Determine the (X, Y) coordinate at the center of the cell enclosing the given text.  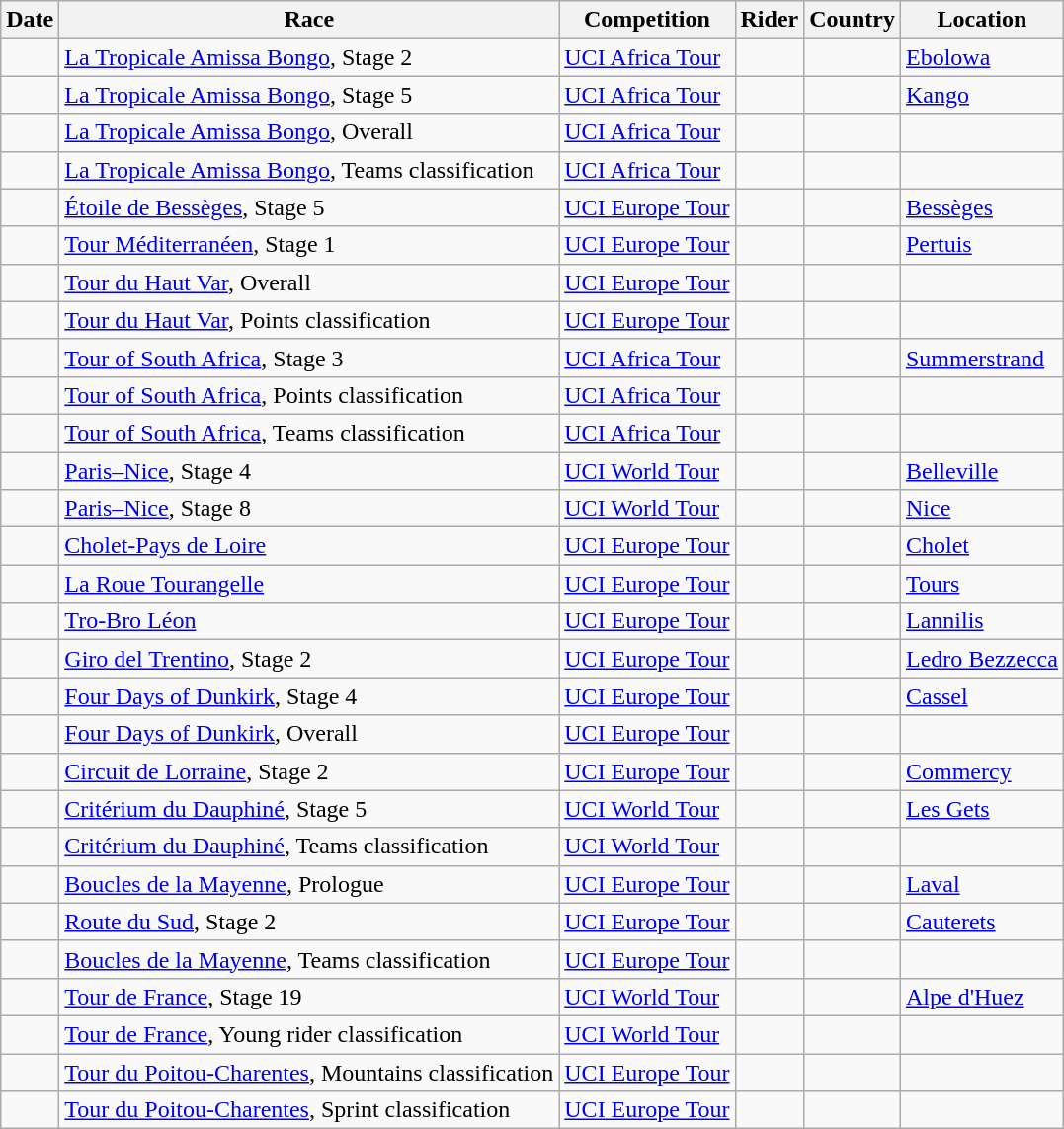
Tour du Poitou-Charentes, Sprint classification (309, 1110)
La Tropicale Amissa Bongo, Teams classification (309, 170)
Tour du Haut Var, Points classification (309, 320)
Belleville (982, 471)
Date (30, 20)
Critérium du Dauphiné, Stage 5 (309, 809)
Giro del Trentino, Stage 2 (309, 659)
Ledro Bezzecca (982, 659)
Alpe d'Huez (982, 997)
Lannilis (982, 621)
Cassel (982, 696)
Critérium du Dauphiné, Teams classification (309, 847)
Route du Sud, Stage 2 (309, 922)
Commercy (982, 771)
Tour Méditerranéen, Stage 1 (309, 245)
Cholet-Pays de Loire (309, 546)
Rider (770, 20)
Race (309, 20)
Tro-Bro Léon (309, 621)
La Tropicale Amissa Bongo, Stage 5 (309, 95)
Tour of South Africa, Teams classification (309, 433)
Country (853, 20)
Ebolowa (982, 57)
Tour de France, Young rider classification (309, 1034)
Four Days of Dunkirk, Overall (309, 734)
Tour du Haut Var, Overall (309, 282)
Four Days of Dunkirk, Stage 4 (309, 696)
Tours (982, 584)
Tour du Poitou-Charentes, Mountains classification (309, 1072)
Pertuis (982, 245)
Location (982, 20)
Boucles de la Mayenne, Teams classification (309, 959)
Nice (982, 509)
Cholet (982, 546)
Les Gets (982, 809)
Circuit de Lorraine, Stage 2 (309, 771)
Tour of South Africa, Stage 3 (309, 358)
Paris–Nice, Stage 4 (309, 471)
Étoile de Bessèges, Stage 5 (309, 207)
Summerstrand (982, 358)
Competition (647, 20)
Cauterets (982, 922)
Tour de France, Stage 19 (309, 997)
Laval (982, 884)
Kango (982, 95)
La Tropicale Amissa Bongo, Stage 2 (309, 57)
Paris–Nice, Stage 8 (309, 509)
Bessèges (982, 207)
La Roue Tourangelle (309, 584)
Boucles de la Mayenne, Prologue (309, 884)
La Tropicale Amissa Bongo, Overall (309, 132)
Tour of South Africa, Points classification (309, 395)
